From the cell containing the given text, extract its center point as [X, Y] coordinate. 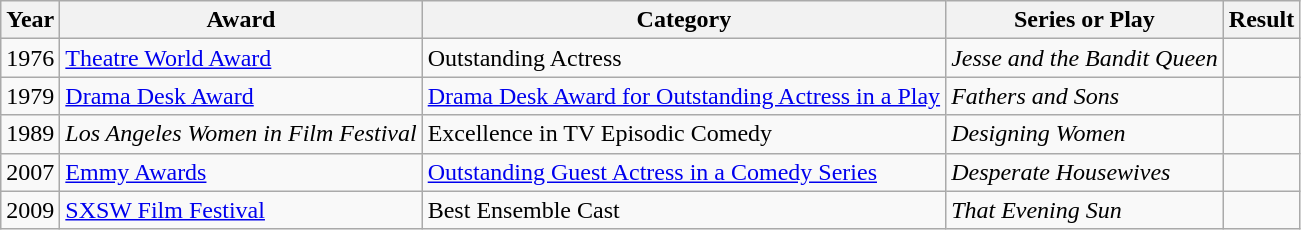
Outstanding Guest Actress in a Comedy Series [684, 172]
2007 [30, 172]
Year [30, 20]
Designing Women [1085, 134]
Emmy Awards [241, 172]
Drama Desk Award for Outstanding Actress in a Play [684, 96]
Series or Play [1085, 20]
Fathers and Sons [1085, 96]
Award [241, 20]
Theatre World Award [241, 58]
Jesse and the Bandit Queen [1085, 58]
Category [684, 20]
Outstanding Actress [684, 58]
Result [1261, 20]
That Evening Sun [1085, 210]
Best Ensemble Cast [684, 210]
Desperate Housewives [1085, 172]
2009 [30, 210]
SXSW Film Festival [241, 210]
1979 [30, 96]
1976 [30, 58]
Los Angeles Women in Film Festival [241, 134]
Drama Desk Award [241, 96]
Excellence in TV Episodic Comedy [684, 134]
1989 [30, 134]
